Scan for the cell matching the given text and deliver its [x, y] coordinate at center. 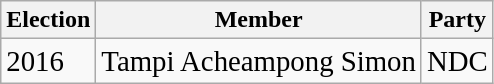
2016 [48, 61]
Election [48, 20]
Party [457, 20]
Member [259, 20]
Tampi Acheampong Simon [259, 61]
NDC [457, 61]
